Identify which cell holds the provided text, then report its (X, Y) central coordinate. 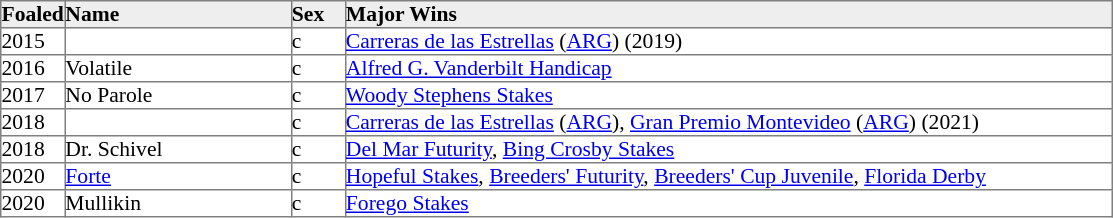
Hopeful Stakes, Breeders' Futurity, Breeders' Cup Juvenile, Florida Derby (728, 176)
Name (178, 14)
2015 (33, 42)
Forte (178, 176)
Alfred G. Vanderbilt Handicap (728, 68)
Woody Stephens Stakes (728, 96)
Carreras de las Estrellas (ARG), Gran Premio Montevideo (ARG) (2021) (728, 122)
Sex (318, 14)
Major Wins (728, 14)
Carreras de las Estrellas (ARG) (2019) (728, 42)
Del Mar Futurity, Bing Crosby Stakes (728, 150)
2016 (33, 68)
Foaled (33, 14)
2017 (33, 96)
Forego Stakes (728, 204)
Volatile (178, 68)
Dr. Schivel (178, 150)
Mullikin (178, 204)
No Parole (178, 96)
